Return the [X, Y] coordinate for the center point of the cell that contains the specified text.  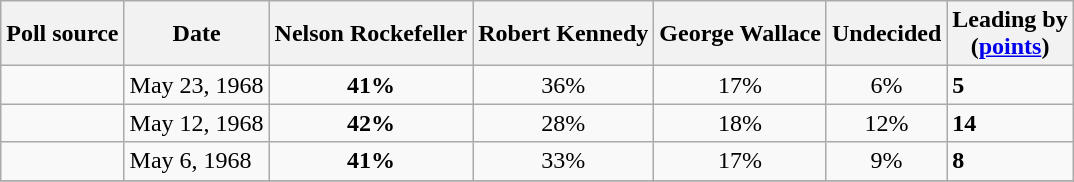
12% [886, 123]
Poll source [62, 34]
6% [886, 85]
42% [371, 123]
28% [564, 123]
14 [1010, 123]
9% [886, 161]
5 [1010, 85]
May 6, 1968 [196, 161]
18% [740, 123]
Nelson Rockefeller [371, 34]
Leading by(points) [1010, 34]
Robert Kennedy [564, 34]
May 12, 1968 [196, 123]
33% [564, 161]
Undecided [886, 34]
May 23, 1968 [196, 85]
8 [1010, 161]
George Wallace [740, 34]
36% [564, 85]
Date [196, 34]
